Locate the cell with the specified text and output its (x, y) center coordinate. 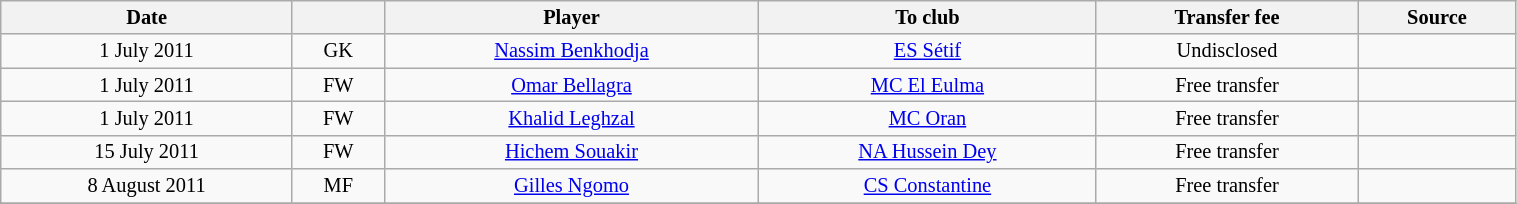
8 August 2011 (147, 186)
Source (1437, 17)
CS Constantine (928, 186)
15 July 2011 (147, 152)
Khalid Leghzal (572, 118)
ES Sétif (928, 51)
MC Oran (928, 118)
Omar Bellagra (572, 85)
Hichem Souakir (572, 152)
Nassim Benkhodja (572, 51)
MF (338, 186)
Date (147, 17)
NA Hussein Dey (928, 152)
To club (928, 17)
Transfer fee (1227, 17)
Gilles Ngomo (572, 186)
Undisclosed (1227, 51)
Player (572, 17)
GK (338, 51)
MC El Eulma (928, 85)
